Extract the [X, Y] coordinate from the center of the cell holding the provided text.  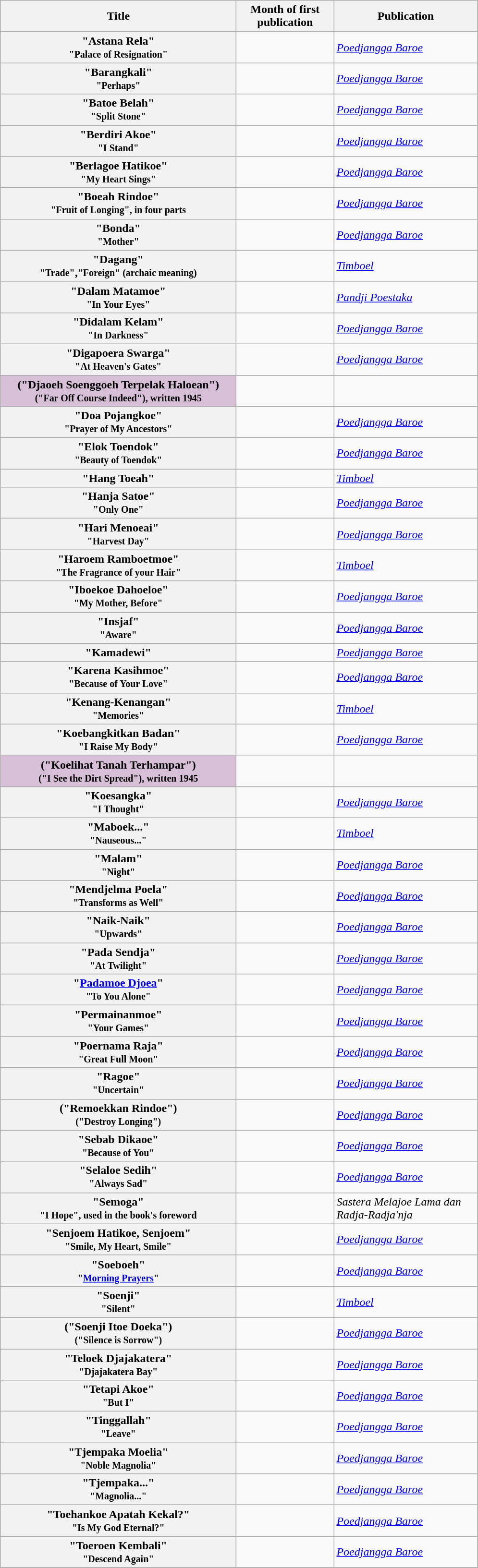
"Naik-Naik""Upwards" [118, 928]
"Haroem Ramboetmoe""The Fragrance of your Hair" [118, 566]
"Digapoera Swarga""At Heaven's Gates" [118, 359]
Sastera Melajoe Lama dan Radja-Radja'nja [405, 1208]
Pandji Poestaka [405, 297]
"Tinggallah""Leave" [118, 1427]
"Soenji""Silent" [118, 1302]
("Remoekkan Rindoe")("Destroy Longing") [118, 1115]
"Koesangka""I Thought" [118, 802]
"Doa Pojangkoe""Prayer of My Ancestors" [118, 422]
"Hari Menoeai""Harvest Day" [118, 534]
"Ragoe""Uncertain" [118, 1083]
("Djaoeh Soenggoeh Terpelak Haloean")("Far Off Course Indeed"), written 1945 [118, 391]
"Mendjelma Poela""Transforms as Well" [118, 896]
"Hang Toeah" [118, 478]
Publication [405, 16]
"Toehankoe Apatah Kekal?""Is My God Eternal?" [118, 1521]
("Koelihat Tanah Terhampar")("I See the Dirt Spread"), written 1945 [118, 771]
"Bonda""Mother" [118, 234]
"Kenang-Kenangan""Memories" [118, 709]
"Senjoem Hatikoe, Senjoem""Smile, My Heart, Smile" [118, 1240]
"Berdiri Akoe""I Stand" [118, 141]
"Sebab Dikaoe""Because of You" [118, 1146]
"Teloek Djajakatera""Djajakatera Bay" [118, 1364]
"Insjaf""Aware" [118, 628]
"Selaloe Sedih""Always Sad" [118, 1177]
"Maboek...""Nauseous..." [118, 833]
"Hanja Satoe""Only One" [118, 503]
"Barangkali""Perhaps" [118, 79]
"Soeboeh""Morning Prayers" [118, 1270]
"Dagang""Trade","Foreign" (archaic meaning) [118, 266]
"Elok Toendok""Beauty of Toendok" [118, 453]
"Koebangkitkan Badan""I Raise My Body" [118, 739]
"Padamoe Djoea""To You Alone" [118, 990]
"Toeroen Kembali""Descend Again" [118, 1552]
"Tetapi Akoe""But I" [118, 1396]
"Karena Kasihmoe""Because of Your Love" [118, 677]
"Semoga""I Hope", used in the book's foreword [118, 1208]
"Batoe Belah""Split Stone" [118, 109]
"Pada Sendja""At Twilight" [118, 958]
"Tjempaka Moelia""Noble Magnolia" [118, 1459]
"Poernama Raja""Great Full Moon" [118, 1052]
"Berlagoe Hatikoe""My Heart Sings" [118, 172]
Title [118, 16]
"Boeah Rindoe""Fruit of Longing", in four parts [118, 204]
"Kamadewi" [118, 652]
"Permainanmoe""Your Games" [118, 1021]
"Malam""Night" [118, 864]
("Soenji Itoe Doeka")("Silence is Sorrow") [118, 1333]
Month of first publication [285, 16]
"Tjempaka...""Magnolia..." [118, 1489]
"Iboekoe Dahoeloe""My Mother, Before" [118, 596]
"Astana Rela""Palace of Resignation" [118, 47]
"Dalam Matamoe""In Your Eyes" [118, 297]
"Didalam Kelam""In Darkness" [118, 328]
